Search for the cell housing the specified text and yield its (x, y) center coordinate. 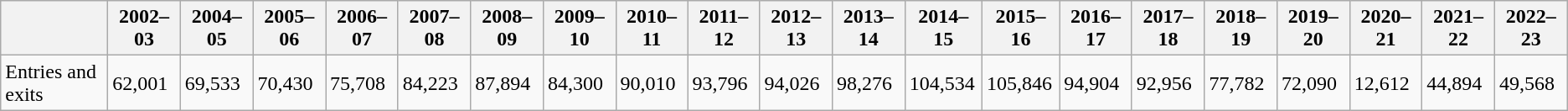
2004–05 (216, 29)
98,276 (869, 82)
105,846 (1020, 82)
75,708 (362, 82)
2020–21 (1385, 29)
12,612 (1385, 82)
72,090 (1313, 82)
2016–17 (1096, 29)
2008–09 (508, 29)
77,782 (1241, 82)
94,904 (1096, 82)
2012–13 (796, 29)
94,026 (796, 82)
69,533 (216, 82)
87,894 (508, 82)
2013–14 (869, 29)
44,894 (1459, 82)
104,534 (943, 82)
2009–10 (580, 29)
84,223 (434, 82)
2019–20 (1313, 29)
2022–23 (1531, 29)
90,010 (652, 82)
2015–16 (1020, 29)
2018–19 (1241, 29)
2021–22 (1459, 29)
92,956 (1168, 82)
2006–07 (362, 29)
2002–03 (144, 29)
2017–18 (1168, 29)
Entries and exits (54, 82)
49,568 (1531, 82)
2011–12 (724, 29)
62,001 (144, 82)
2007–08 (434, 29)
2014–15 (943, 29)
2005–06 (290, 29)
93,796 (724, 82)
70,430 (290, 82)
84,300 (580, 82)
2010–11 (652, 29)
